Search for the cell housing the specified text and yield its [x, y] center coordinate. 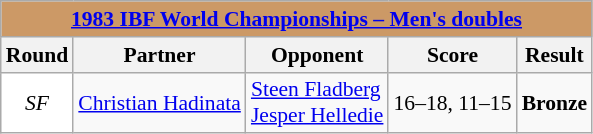
Round [38, 55]
16–18, 11–15 [452, 102]
Score [452, 55]
Result [555, 55]
SF [38, 102]
Steen Fladberg Jesper Helledie [318, 102]
Bronze [555, 102]
1983 IBF World Championships – Men's doubles [297, 19]
Partner [160, 55]
Opponent [318, 55]
Christian Hadinata [160, 102]
